Determine the (X, Y) coordinate at the center of the cell enclosing the given text.  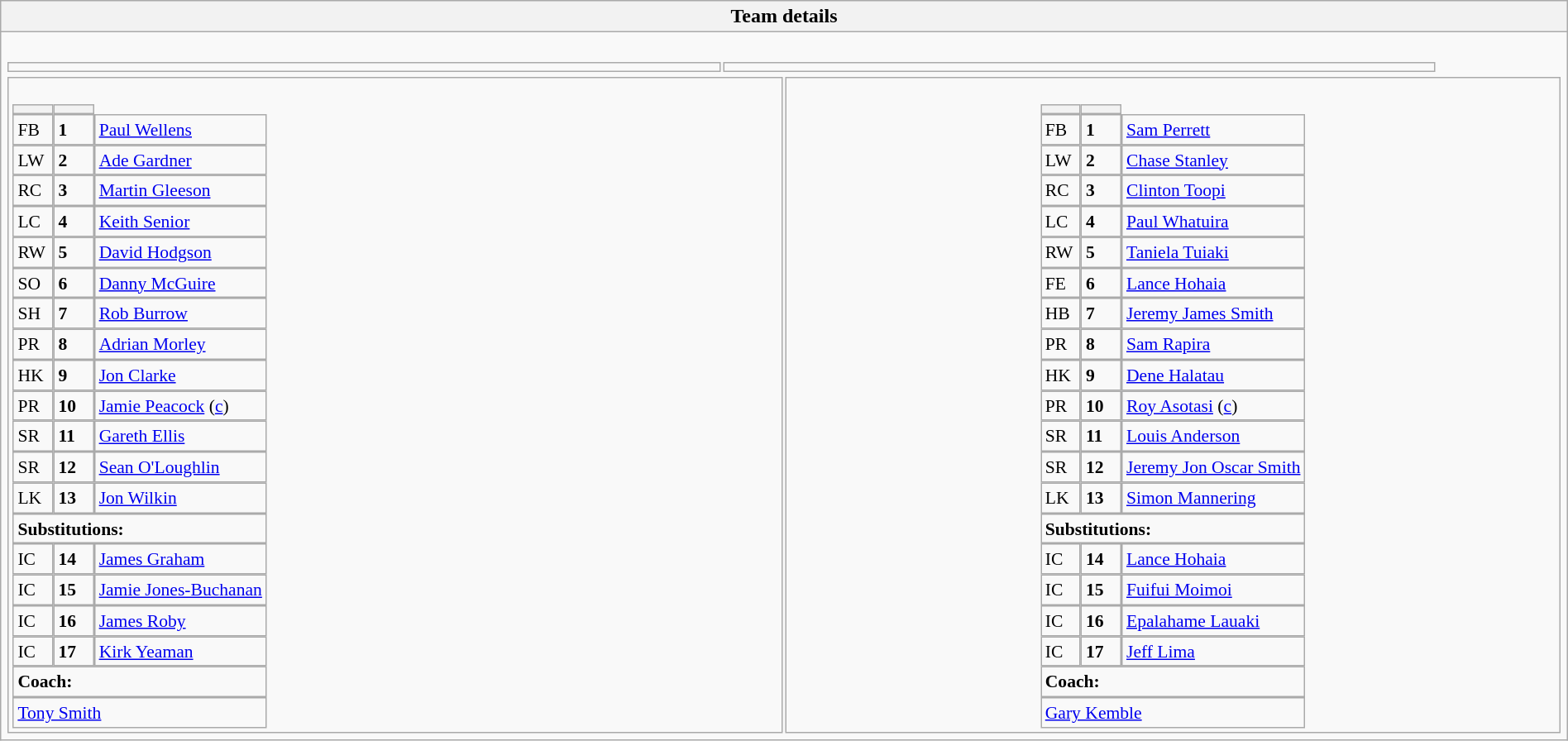
Keith Senior (180, 222)
Simon Mannering (1213, 498)
FE (1060, 283)
Louis Anderson (1213, 437)
Taniela Tuiaki (1213, 251)
James Roby (180, 620)
Sean O'Loughlin (180, 466)
Dene Halatau (1213, 375)
Team details (784, 17)
Jamie Jones-Buchanan (180, 590)
SO (33, 283)
SH (33, 314)
Ade Gardner (180, 160)
Gareth Ellis (180, 437)
Roy Asotasi (c) (1213, 405)
Adrian Morley (180, 344)
Jeff Lima (1213, 652)
Danny McGuire (180, 283)
David Hodgson (180, 251)
Jon Wilkin (180, 498)
Sam Perrett (1213, 129)
Fuifui Moimoi (1213, 590)
Chase Stanley (1213, 160)
Martin Gleeson (180, 190)
Rob Burrow (180, 314)
Sam Rapira (1213, 344)
Gary Kemble (1173, 713)
James Graham (180, 559)
Clinton Toopi (1213, 190)
Jeremy James Smith (1213, 314)
Paul Whatuira (1213, 222)
Tony Smith (141, 713)
Jeremy Jon Oscar Smith (1213, 466)
Epalahame Lauaki (1213, 620)
Paul Wellens (180, 129)
Kirk Yeaman (180, 652)
Jon Clarke (180, 375)
Jamie Peacock (c) (180, 405)
HB (1060, 314)
